Search for the cell housing the specified text and yield its [x, y] center coordinate. 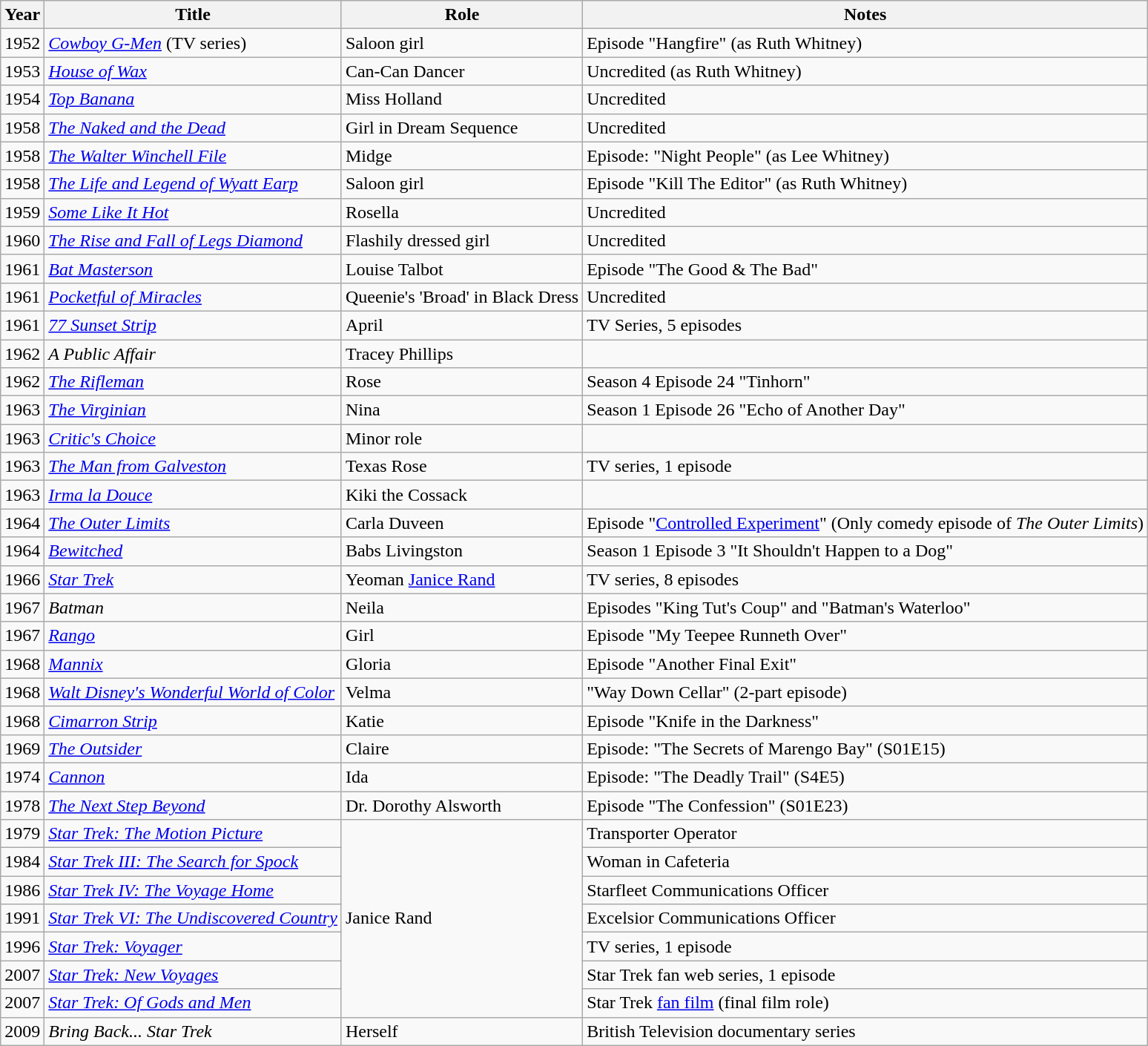
Some Like It Hot [193, 212]
Ida [461, 777]
Excelsior Communications Officer [865, 918]
Star Trek: Voyager [193, 947]
Pocketful of Miracles [193, 297]
Rango [193, 636]
Katie [461, 720]
Star Trek III: The Search for Spock [193, 862]
Gloria [461, 664]
1953 [22, 71]
1984 [22, 862]
Episode: "The Deadly Trail" (S4E5) [865, 777]
Cowboy G-Men (TV series) [193, 43]
Episode "The Confession" (S01E23) [865, 805]
Notes [865, 15]
Girl [461, 636]
Batman [193, 608]
Queenie's 'Broad' in Black Dress [461, 297]
1991 [22, 918]
Season 1 Episode 3 "It Shouldn't Happen to a Dog" [865, 551]
Star Trek: The Motion Picture [193, 834]
Episode "Knife in the Darkness" [865, 720]
The Walter Winchell File [193, 156]
Episode "Controlled Experiment" (Only comedy episode of The Outer Limits) [865, 523]
British Television documentary series [865, 1031]
TV series, 8 episodes [865, 579]
Rosella [461, 212]
Cimarron Strip [193, 720]
The Rise and Fall of Legs Diamond [193, 240]
Miss Holland [461, 99]
Episode "Kill The Editor" (as Ruth Whitney) [865, 184]
Uncredited (as Ruth Whitney) [865, 71]
The Virginian [193, 410]
A Public Affair [193, 354]
Episode "The Good & The Bad" [865, 269]
1996 [22, 947]
Star Trek fan web series, 1 episode [865, 975]
Nina [461, 410]
Title [193, 15]
The Rifleman [193, 382]
Year [22, 15]
Star Trek fan film (final film role) [865, 1003]
Babs Livingston [461, 551]
Irma la Douce [193, 495]
House of Wax [193, 71]
Season 4 Episode 24 "Tinhorn" [865, 382]
Transporter Operator [865, 834]
Cannon [193, 777]
Tracey Phillips [461, 354]
Minor role [461, 438]
Girl in Dream Sequence [461, 128]
The Next Step Beyond [193, 805]
Carla Duveen [461, 523]
1952 [22, 43]
Star Trek [193, 579]
April [461, 325]
Season 1 Episode 26 "Echo of Another Day" [865, 410]
1960 [22, 240]
Mannix [193, 664]
Bewitched [193, 551]
Role [461, 15]
Kiki the Cossack [461, 495]
Rose [461, 382]
Texas Rose [461, 467]
Episode: "Night People" (as Lee Whitney) [865, 156]
1986 [22, 890]
The Outer Limits [193, 523]
Janice Rand [461, 918]
1954 [22, 99]
The Outsider [193, 749]
Can-Can Dancer [461, 71]
Midge [461, 156]
Top Banana [193, 99]
Velma [461, 692]
Star Trek: Of Gods and Men [193, 1003]
1959 [22, 212]
2009 [22, 1031]
Star Trek IV: The Voyage Home [193, 890]
Dr. Dorothy Alsworth [461, 805]
Starfleet Communications Officer [865, 890]
Yeoman Janice Rand [461, 579]
Neila [461, 608]
77 Sunset Strip [193, 325]
Bat Masterson [193, 269]
Louise Talbot [461, 269]
Claire [461, 749]
Episode "Hangfire" (as Ruth Whitney) [865, 43]
TV Series, 5 episodes [865, 325]
Star Trek: New Voyages [193, 975]
1969 [22, 749]
1966 [22, 579]
The Man from Galveston [193, 467]
Woman in Cafeteria [865, 862]
"Way Down Cellar" (2-part episode) [865, 692]
Flashily dressed girl [461, 240]
Star Trek VI: The Undiscovered Country [193, 918]
Episode "Another Final Exit" [865, 664]
1978 [22, 805]
Episodes "King Tut's Coup" and "Batman's Waterloo" [865, 608]
The Naked and the Dead [193, 128]
Episode "My Teepee Runneth Over" [865, 636]
Walt Disney's Wonderful World of Color [193, 692]
The Life and Legend of Wyatt Earp [193, 184]
Critic's Choice [193, 438]
1979 [22, 834]
Episode: "The Secrets of Marengo Bay" (S01E15) [865, 749]
1974 [22, 777]
Herself [461, 1031]
Bring Back... Star Trek [193, 1031]
